Locate the cell with the specified text and output its [x, y] center coordinate. 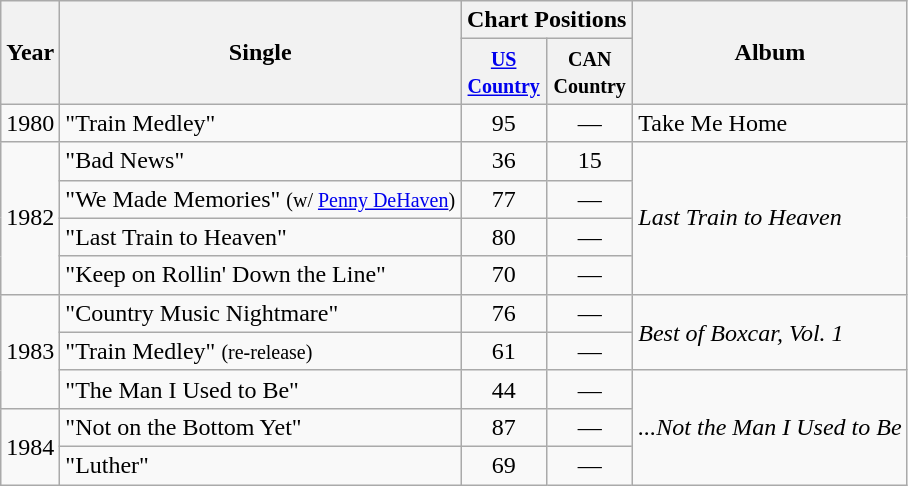
Best of Boxcar, Vol. 1 [770, 332]
1980 [30, 123]
"Keep on Rollin' Down the Line" [260, 275]
1983 [30, 351]
76 [504, 313]
Take Me Home [770, 123]
"We Made Memories" (w/ Penny DeHaven) [260, 199]
77 [504, 199]
"Country Music Nightmare" [260, 313]
Year [30, 52]
80 [504, 237]
CAN Country [590, 72]
Album [770, 52]
Single [260, 52]
15 [590, 161]
70 [504, 275]
"Not on the Bottom Yet" [260, 427]
"Bad News" [260, 161]
1984 [30, 446]
"Luther" [260, 465]
"Train Medley" (re-release) [260, 351]
US Country [504, 72]
"The Man I Used to Be" [260, 389]
"Last Train to Heaven" [260, 237]
61 [504, 351]
1982 [30, 218]
Chart Positions [547, 20]
44 [504, 389]
Last Train to Heaven [770, 218]
69 [504, 465]
87 [504, 427]
36 [504, 161]
...Not the Man I Used to Be [770, 427]
"Train Medley" [260, 123]
95 [504, 123]
